Scan for the cell matching the given text and deliver its [x, y] coordinate at center. 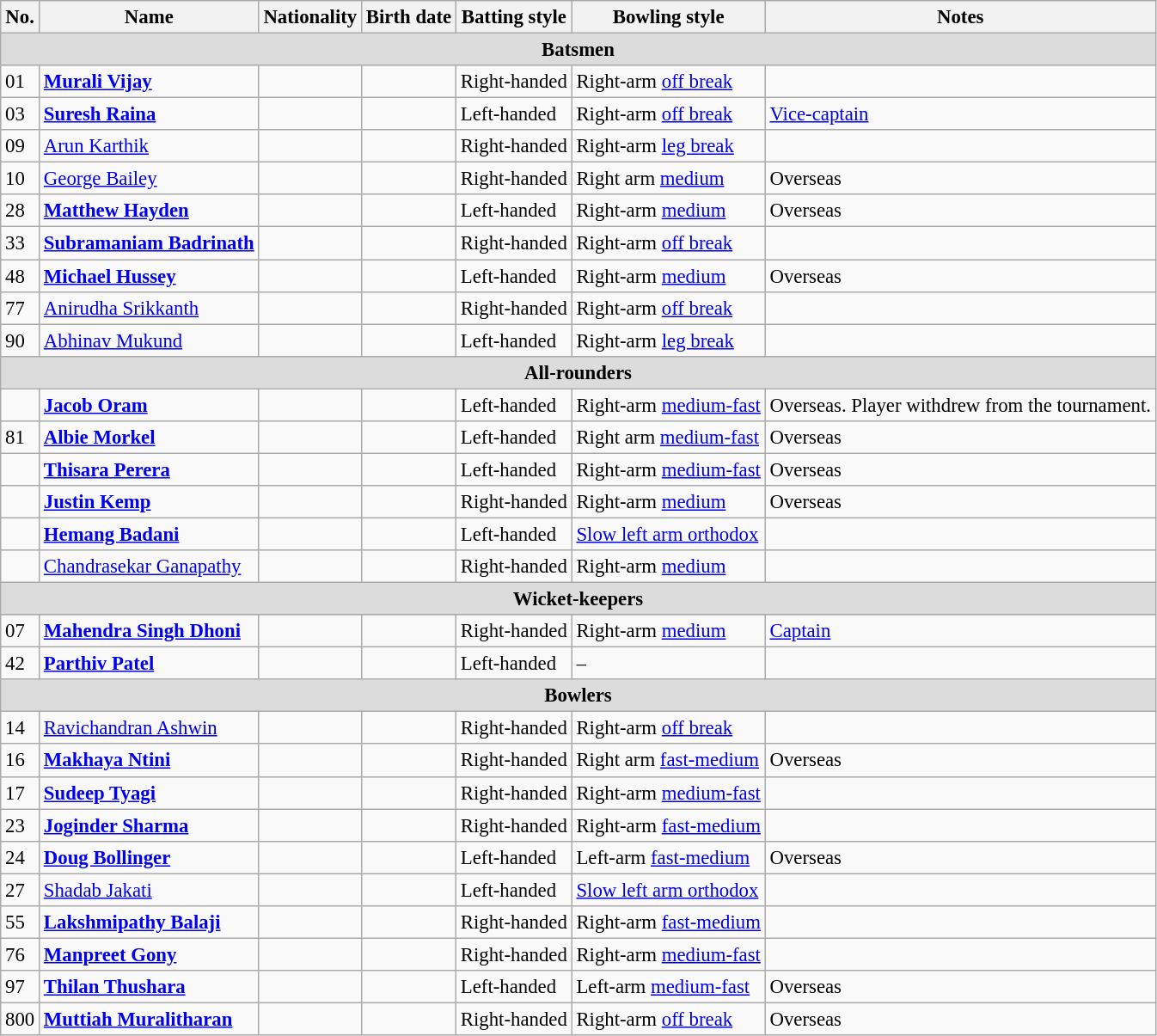
07 [21, 631]
Batting style [514, 17]
Hemang Badani [150, 534]
42 [21, 664]
01 [21, 82]
81 [21, 438]
24 [21, 857]
Lakshmipathy Balaji [150, 923]
Shadab Jakati [150, 890]
90 [21, 340]
800 [21, 1019]
Thilan Thushara [150, 987]
Justin Kemp [150, 502]
Murali Vijay [150, 82]
Bowling style [669, 17]
Manpreet Gony [150, 954]
Sudeep Tyagi [150, 793]
Makhaya Ntini [150, 761]
Notes [960, 17]
Chandrasekar Ganapathy [150, 567]
Batsmen [578, 50]
Right arm medium [669, 179]
03 [21, 114]
Matthew Hayden [150, 211]
Right arm fast-medium [669, 761]
Ravichandran Ashwin [150, 728]
27 [21, 890]
Jacob Oram [150, 405]
Bowlers [578, 696]
09 [21, 146]
Thisara Perera [150, 469]
17 [21, 793]
Wicket-keepers [578, 599]
Right arm medium-fast [669, 438]
16 [21, 761]
Suresh Raina [150, 114]
10 [21, 179]
Nationality [309, 17]
Vice-captain [960, 114]
Abhinav Mukund [150, 340]
Joginder Sharma [150, 825]
No. [21, 17]
97 [21, 987]
Michael Hussey [150, 276]
– [669, 664]
Left-arm fast-medium [669, 857]
Anirudha Srikkanth [150, 308]
Birth date [409, 17]
All-rounders [578, 372]
Parthiv Patel [150, 664]
23 [21, 825]
28 [21, 211]
33 [21, 243]
Arun Karthik [150, 146]
Doug Bollinger [150, 857]
Name [150, 17]
14 [21, 728]
55 [21, 923]
Captain [960, 631]
76 [21, 954]
Overseas. Player withdrew from the tournament. [960, 405]
Muttiah Muralitharan [150, 1019]
77 [21, 308]
Left-arm medium-fast [669, 987]
Albie Morkel [150, 438]
George Bailey [150, 179]
Mahendra Singh Dhoni [150, 631]
48 [21, 276]
Subramaniam Badrinath [150, 243]
